Capture the cell that displays the provided text and extract its (x, y) central coordinate. 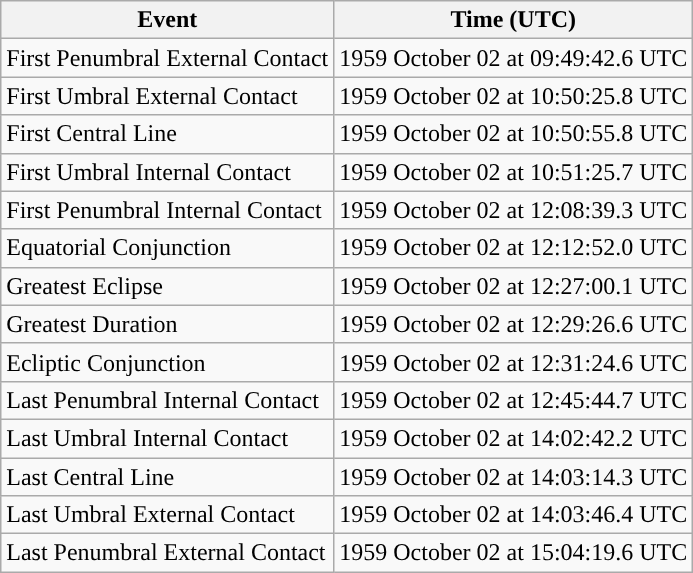
Last Umbral Internal Contact (168, 438)
1959 October 02 at 14:03:46.4 UTC (514, 515)
1959 October 02 at 12:12:52.0 UTC (514, 248)
1959 October 02 at 12:31:24.6 UTC (514, 362)
1959 October 02 at 09:49:42.6 UTC (514, 58)
Ecliptic Conjunction (168, 362)
1959 October 02 at 15:04:19.6 UTC (514, 553)
1959 October 02 at 12:08:39.3 UTC (514, 210)
Event (168, 20)
First Penumbral External Contact (168, 58)
1959 October 02 at 14:03:14.3 UTC (514, 477)
First Central Line (168, 134)
Last Penumbral Internal Contact (168, 400)
1959 October 02 at 14:02:42.2 UTC (514, 438)
1959 October 02 at 10:51:25.7 UTC (514, 172)
First Umbral Internal Contact (168, 172)
Greatest Eclipse (168, 286)
Last Penumbral External Contact (168, 553)
1959 October 02 at 12:27:00.1 UTC (514, 286)
1959 October 02 at 12:29:26.6 UTC (514, 324)
Last Umbral External Contact (168, 515)
Time (UTC) (514, 20)
Greatest Duration (168, 324)
1959 October 02 at 10:50:25.8 UTC (514, 96)
First Penumbral Internal Contact (168, 210)
1959 October 02 at 12:45:44.7 UTC (514, 400)
First Umbral External Contact (168, 96)
Last Central Line (168, 477)
Equatorial Conjunction (168, 248)
1959 October 02 at 10:50:55.8 UTC (514, 134)
